Provide the (x, y) coordinate of the cell's center where the given text is located.  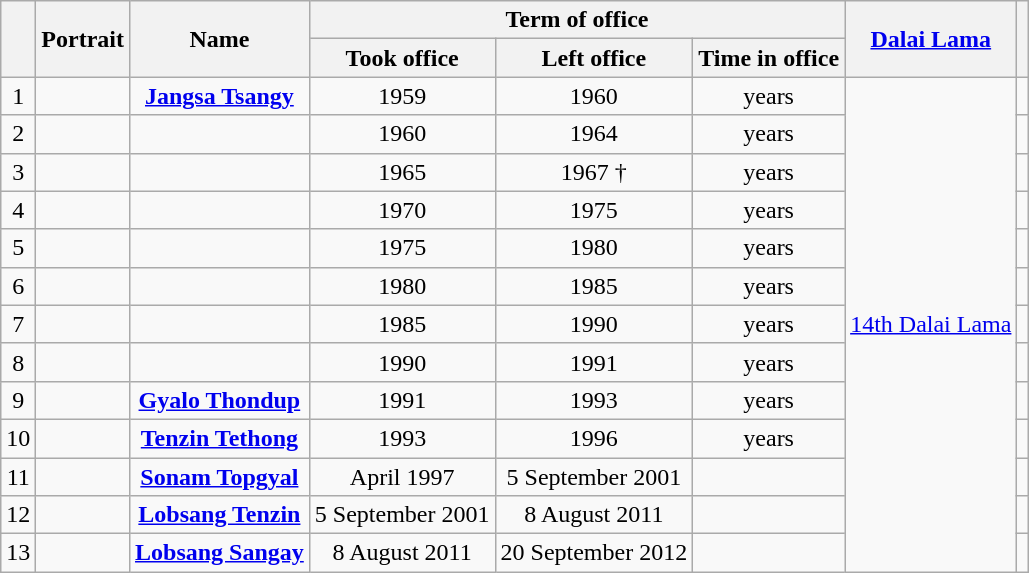
10 (18, 438)
Jangsa Tsangy (219, 96)
Portrait (83, 39)
Tenzin Tethong (219, 438)
11 (18, 477)
3 (18, 172)
1 (18, 96)
8 (18, 362)
Term of office (576, 20)
4 (18, 210)
Left office (594, 58)
Lobsang Sangay (219, 553)
Sonam Topgyal (219, 477)
1970 (402, 210)
Took office (402, 58)
6 (18, 286)
20 September 2012 (594, 553)
Time in office (769, 58)
1965 (402, 172)
Gyalo Thondup (219, 400)
12 (18, 515)
9 (18, 400)
1967 † (594, 172)
2 (18, 134)
5 (18, 248)
1996 (594, 438)
April 1997 (402, 477)
1964 (594, 134)
14th Dalai Lama (931, 324)
7 (18, 324)
13 (18, 553)
Dalai Lama (931, 39)
Name (219, 39)
1959 (402, 96)
Lobsang Tenzin (219, 515)
